Provide the (X, Y) coordinate of the cell's center where the given text is located.  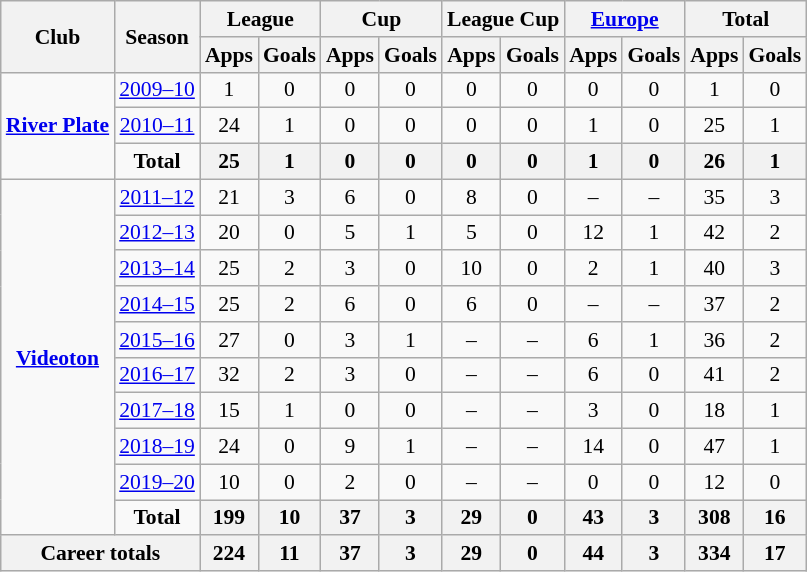
Club (58, 36)
308 (714, 518)
18 (714, 411)
2009–10 (157, 90)
199 (229, 518)
Europe (624, 19)
Cup (382, 19)
8 (472, 197)
2014–15 (157, 304)
27 (229, 340)
17 (774, 554)
32 (229, 375)
47 (714, 447)
2019–20 (157, 482)
43 (593, 518)
15 (229, 411)
26 (714, 162)
2017–18 (157, 411)
2012–13 (157, 233)
Season (157, 36)
Career totals (100, 554)
35 (714, 197)
16 (774, 518)
2018–19 (157, 447)
River Plate (58, 126)
334 (714, 554)
2010–11 (157, 126)
40 (714, 269)
42 (714, 233)
14 (593, 447)
League (260, 19)
2011–12 (157, 197)
2016–17 (157, 375)
11 (290, 554)
Videoton (58, 357)
League Cup (503, 19)
36 (714, 340)
2015–16 (157, 340)
41 (714, 375)
21 (229, 197)
44 (593, 554)
224 (229, 554)
2013–14 (157, 269)
20 (229, 233)
9 (350, 447)
